Return (X, Y) of the center of cell containing provided text 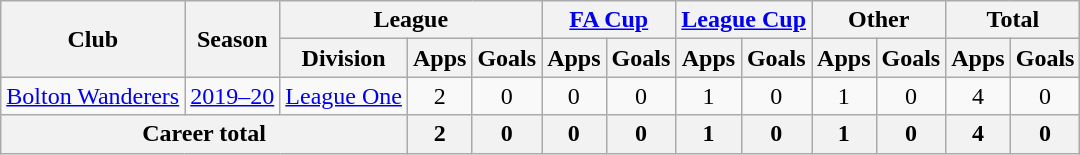
Division (344, 58)
League Cup (744, 20)
Club (93, 39)
Total (1013, 20)
Career total (204, 134)
Bolton Wanderers (93, 96)
2019–20 (232, 96)
Other (879, 20)
Season (232, 39)
FA Cup (609, 20)
League (411, 20)
League One (344, 96)
